Provide the (X, Y) coordinate of the cell's center where the given text is located.  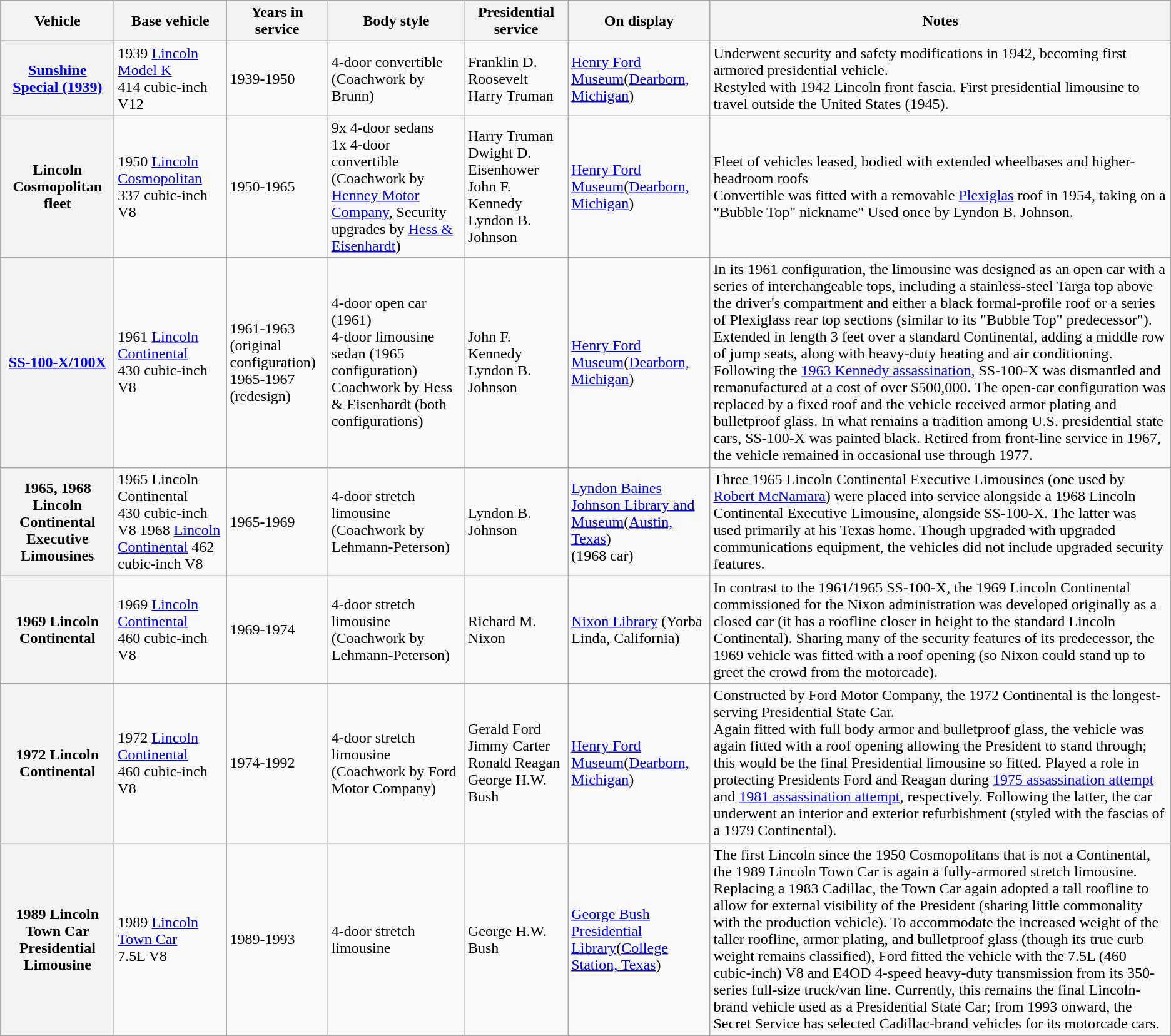
4-door convertible(Coachwork by Brunn) (396, 79)
Base vehicle (170, 21)
John F. KennedyLyndon B. Johnson (515, 363)
1961 Lincoln Continental430 cubic-inch V8 (170, 363)
1965-1969 (277, 522)
Presidential service (515, 21)
1961-1963 (original configuration)1965-1967 (redesign) (277, 363)
Lincoln Cosmopolitan fleet (58, 186)
1939-1950 (277, 79)
1969 Lincoln Continental460 cubic-inch V8 (170, 629)
Gerald FordJimmy Carter Ronald Reagan George H.W. Bush (515, 763)
1972 Lincoln Continental (58, 763)
1989 Lincoln Town Car7.5L V8 (170, 939)
Years in service (277, 21)
1965, 1968 Lincoln Continental Executive Limousines (58, 522)
4-door open car (1961)4-door limousine sedan (1965 configuration) Coachwork by Hess & Eisenhardt (both configurations) (396, 363)
Sunshine Special (1939) (58, 79)
1950 Lincoln Cosmopolitan337 cubic-inch V8 (170, 186)
Franklin D. RooseveltHarry Truman (515, 79)
1969-1974 (277, 629)
1974-1992 (277, 763)
4-door stretch limousine (396, 939)
1965 Lincoln Continental430 cubic-inch V8 1968 Lincoln Continental 462 cubic-inch V8 (170, 522)
George H.W. Bush (515, 939)
Body style (396, 21)
1939 Lincoln Model K414 cubic-inch V12 (170, 79)
1989 Lincoln Town Car Presidential Limousine (58, 939)
Lyndon Baines Johnson Library and Museum(Austin, Texas)(1968 car) (639, 522)
Richard M. Nixon (515, 629)
SS-100-X/100X (58, 363)
Nixon Library (Yorba Linda, California) (639, 629)
On display (639, 21)
1969 Lincoln Continental (58, 629)
Vehicle (58, 21)
1950-1965 (277, 186)
1989-1993 (277, 939)
1972 Lincoln Continental460 cubic-inch V8 (170, 763)
Lyndon B. Johnson (515, 522)
Harry TrumanDwight D. Eisenhower John F. Kennedy Lyndon B. Johnson (515, 186)
George Bush Presidential Library(College Station, Texas) (639, 939)
4-door stretch limousine(Coachwork by Ford Motor Company) (396, 763)
Notes (940, 21)
9x 4-door sedans1x 4-door convertible (Coachwork by Henney Motor Company, Security upgrades by Hess & Eisenhardt) (396, 186)
